Determine the [x, y] coordinate at the center of the cell enclosing the given text.  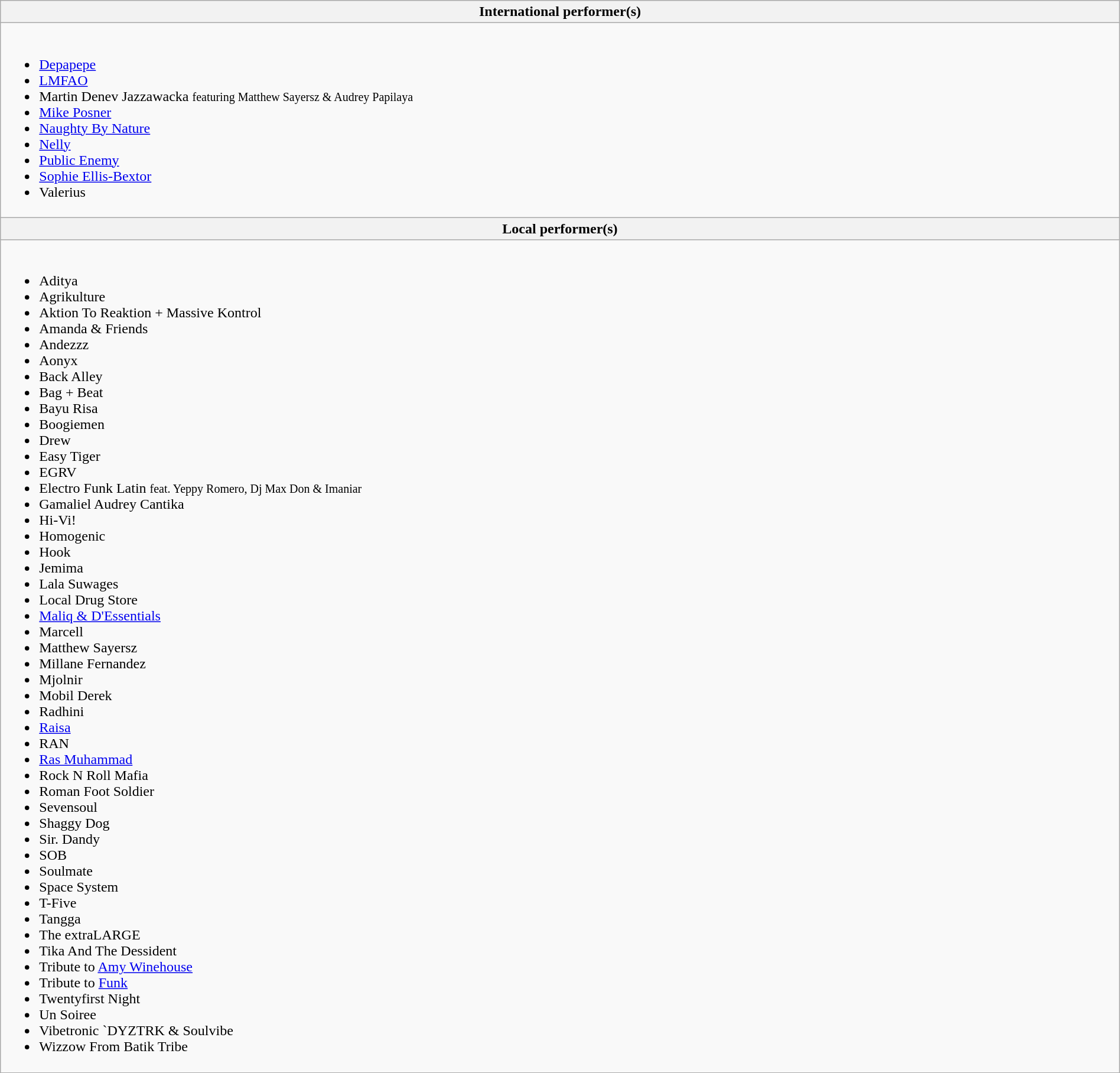
Local performer(s) [560, 229]
International performer(s) [560, 12]
